Capture the cell that displays the provided text and extract its [x, y] central coordinate. 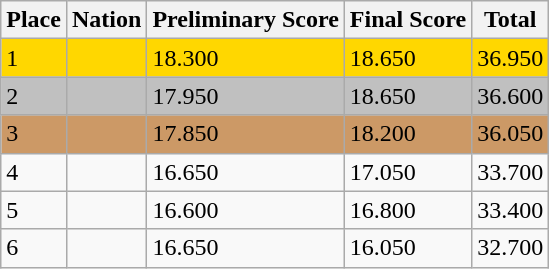
3 [34, 134]
16.050 [408, 248]
17.950 [246, 96]
17.050 [408, 172]
36.600 [510, 96]
1 [34, 58]
16.600 [246, 210]
17.850 [246, 134]
18.300 [246, 58]
6 [34, 248]
Place [34, 20]
36.950 [510, 58]
16.800 [408, 210]
18.200 [408, 134]
5 [34, 210]
Preliminary Score [246, 20]
Total [510, 20]
32.700 [510, 248]
Final Score [408, 20]
36.050 [510, 134]
4 [34, 172]
33.700 [510, 172]
2 [34, 96]
33.400 [510, 210]
Nation [106, 20]
